Output the [x, y] coordinate of the center of the cell containing the given text.  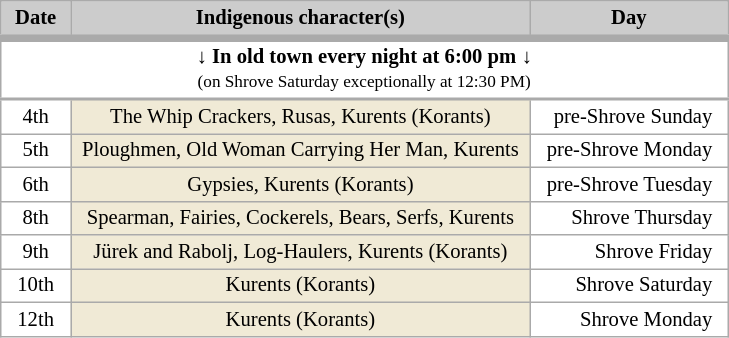
pre-Shrove Sunday [628, 116]
Shrove Saturday [628, 285]
Shrove Monday [628, 319]
The Whip Crackers, Rusas, Kurents (Korants) [300, 116]
↓ In old town every night at 6:00 pm ↓(on Shrove Saturday exceptionally at 12:30 PM) [364, 68]
Gypsies, Kurents (Korants) [300, 184]
pre-Shrove Monday [628, 150]
Ploughmen, Old Woman Carrying Her Man, Kurents [300, 150]
Shrove Friday [628, 251]
6th [36, 184]
12th [36, 319]
4th [36, 116]
5th [36, 150]
Date [36, 18]
10th [36, 285]
Shrove Thursday [628, 218]
Jürek and Rabolj, Log-Haulers, Kurents (Korants) [300, 251]
Spearman, Fairies, Cockerels, Bears, Serfs, Kurents [300, 218]
Indigenous character(s) [300, 18]
9th [36, 251]
8th [36, 218]
Day [628, 18]
pre-Shrove Tuesday [628, 184]
